Identify which cell holds the provided text, then report its (x, y) central coordinate. 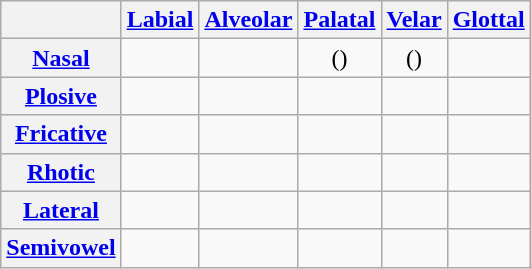
Velar (414, 20)
Semivowel (61, 248)
Fricative (61, 134)
Labial (160, 20)
Plosive (61, 96)
Alveolar (248, 20)
Rhotic (61, 172)
Lateral (61, 210)
Nasal (61, 58)
Glottal (488, 20)
Palatal (340, 20)
